Identify which cell holds the provided text, then report its [X, Y] central coordinate. 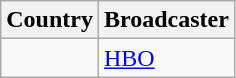
Country [50, 20]
HBO [166, 58]
Broadcaster [166, 20]
